Extract the [X, Y] coordinate from the center of the cell holding the provided text.  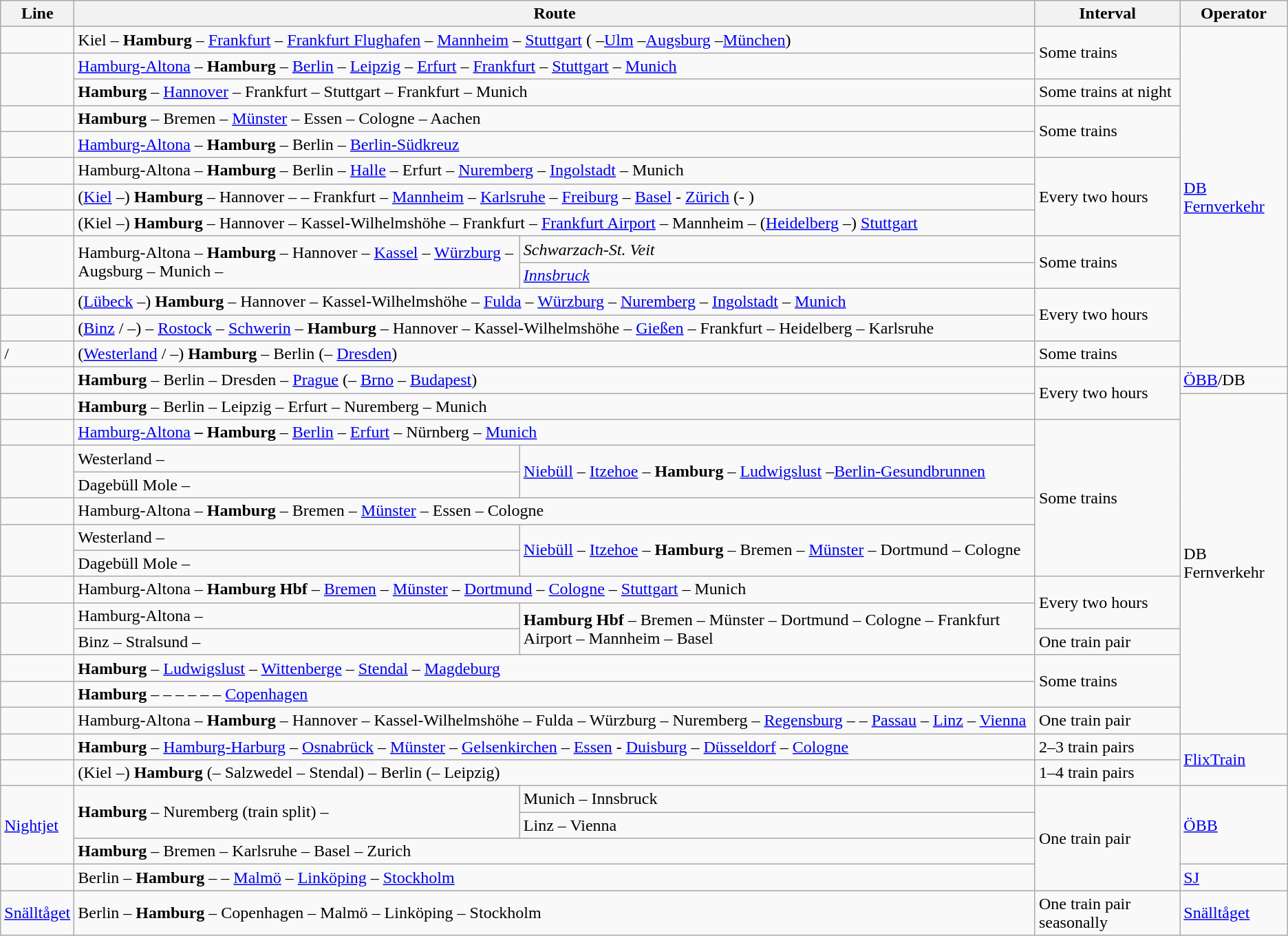
SJ [1234, 878]
Schwarzach-St. Veit [777, 249]
(Binz / –) – Rostock – Schwerin – Hamburg – Hannover – Kassel-Wilhelmshöhe – Gießen – Frankfurt – Heidelberg – Karlsruhe [555, 328]
Hamburg-Altona – Hamburg – Berlin – Berlin-Südkreuz [555, 144]
Munich – Innsbruck [777, 799]
Berlin – Hamburg – – Malmö – Linköping – Stockholm [555, 878]
(Lübeck –) Hamburg – Hannover – Kassel-Wilhelmshöhe – Fulda – Würzburg – Nuremberg – Ingolstadt – Munich [555, 301]
Hamburg – Bremen – Münster – Essen – Cologne – Aachen [555, 118]
Hamburg – Hannover – Frankfurt – Stuttgart – Frankfurt – Munich [555, 92]
(Kiel –) Hamburg (– Salzwedel – Stendal) – Berlin (– Leipzig) [555, 773]
2–3 train pairs [1107, 746]
Hamburg – Berlin – Dresden – Prague (– Brno – Budapest) [555, 380]
Hamburg – Hamburg-Harburg – Osnabrück – Münster – Gelsenkirchen – Essen - Duisburg – Düsseldorf – Cologne [555, 746]
Line [37, 14]
Operator [1234, 14]
Hamburg – Berlin – Leipzig – Erfurt – Nuremberg – Munich [555, 406]
Some trains at night [1107, 92]
Hamburg-Altona – [297, 616]
Niebüll – Itzehoe – Hamburg – Ludwigslust –Berlin-Gesundbrunnen [777, 472]
(Westerland / –) Hamburg – Berlin (– Dresden) [555, 354]
Route [555, 14]
ÖBB/DB [1234, 380]
Hamburg – Nuremberg (train split) – [297, 812]
Nightjet [37, 825]
Hamburg-Altona – Hamburg – Berlin – Halle – Erfurt – Nuremberg – Ingolstadt – Munich [555, 171]
/ [37, 354]
One train pair seasonally [1107, 913]
ÖBB [1234, 825]
Kiel – Hamburg – Frankfurt – Frankfurt Flughafen – Mannheim – Stuttgart ( –Ulm –Augsburg –München) [555, 40]
Hamburg-Altona – Hamburg – Berlin – Leipzig – Erfurt – Frankfurt – Stuttgart – Munich [555, 66]
Hamburg – Ludwigslust – Wittenberge – Stendal – Magdeburg [555, 668]
Hamburg-Altona – Hamburg – Berlin – Erfurt – Nürnberg – Munich [555, 433]
1–4 train pairs [1107, 773]
Hamburg-Altona – Hamburg – Hannover – Kassel – Würzburg – Augsburg – Munich – [297, 262]
(Kiel –) Hamburg – Hannover – Kassel-Wilhelmshöhe – Frankfurt – Frankfurt Airport – Mannheim – (Heidelberg –) Stuttgart [555, 223]
FlixTrain [1234, 759]
Niebüll – Itzehoe – Hamburg – Bremen – Münster – Dortmund – Cologne [777, 550]
Hamburg Hbf – Bremen – Münster – Dortmund – Cologne – Frankfurt Airport – Mannheim – Basel [777, 629]
Hamburg-Altona – Hamburg – Bremen – Münster – Essen – Cologne [555, 511]
Hamburg – – – – – – Copenhagen [555, 694]
(Kiel –) Hamburg – Hannover – – Frankfurt – Mannheim – Karlsruhe – Freiburg – Basel - Zürich (- ) [555, 197]
Interval [1107, 14]
Binz – Stralsund – [297, 642]
Linz – Vienna [777, 825]
Hamburg-Altona – Hamburg – Hannover – Kassel-Wilhelmshöhe – Fulda – Würzburg – Nuremberg – Regensburg – – Passau – Linz – Vienna [555, 720]
Berlin – Hamburg – Copenhagen – Malmö – Linköping – Stockholm [555, 913]
Hamburg-Altona – Hamburg Hbf – Bremen – Münster – Dortmund – Cologne – Stuttgart – Munich [555, 589]
Innsbruck [777, 275]
Hamburg – Bremen – Karlsruhe – Basel – Zurich [555, 851]
